Find where the given text appears and provide that cell's center as [x, y] coordinate. 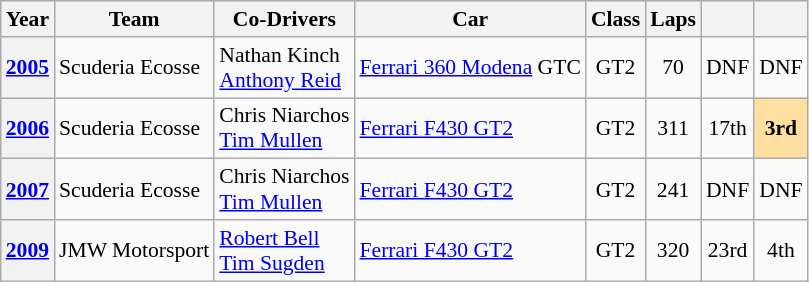
Laps [673, 19]
70 [673, 68]
Co-Drivers [284, 19]
241 [673, 190]
Nathan Kinch Anthony Reid [284, 68]
2005 [28, 68]
17th [728, 128]
311 [673, 128]
Car [470, 19]
3rd [780, 128]
2009 [28, 250]
JMW Motorsport [134, 250]
23rd [728, 250]
4th [780, 250]
2007 [28, 190]
Team [134, 19]
Class [616, 19]
Year [28, 19]
320 [673, 250]
Ferrari 360 Modena GTC [470, 68]
2006 [28, 128]
Robert Bell Tim Sugden [284, 250]
